Capture the cell that displays the provided text and extract its (X, Y) central coordinate. 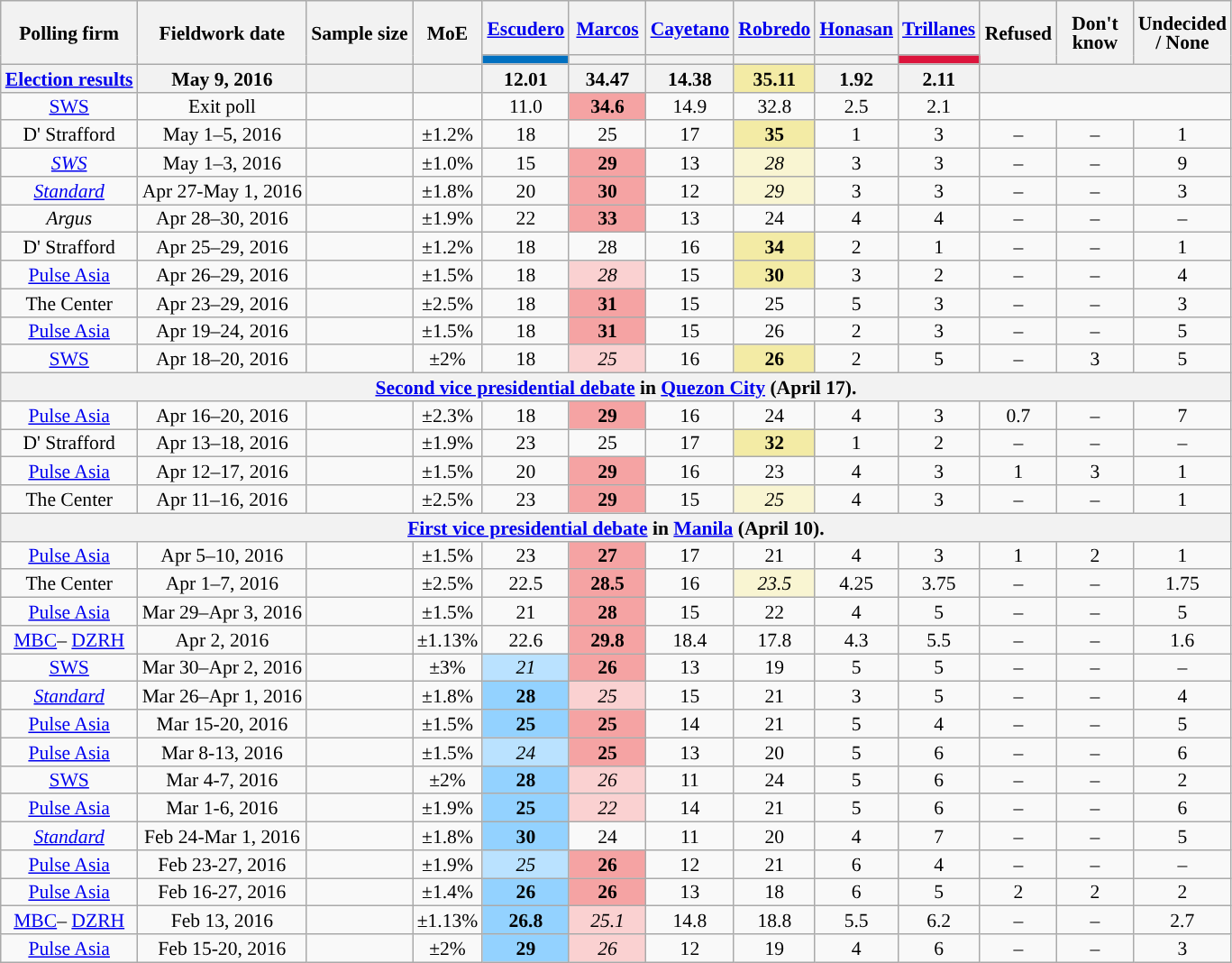
Argus (69, 218)
32 (774, 444)
First vice presidential debate in Manila (April 10). (616, 527)
1.92 (856, 78)
Mar 1-6, 2016 (223, 808)
Feb 23-27, 2016 (223, 864)
Undecided / None (1182, 32)
4.25 (856, 584)
MoE (448, 32)
±1.4% (448, 893)
Apr 18–20, 2016 (223, 359)
Trillanes (939, 28)
28.5 (607, 584)
4.3 (856, 640)
Apr 5–10, 2016 (223, 555)
29.8 (607, 640)
May 9, 2016 (223, 78)
3.75 (939, 584)
2.7 (1182, 920)
Apr 19–24, 2016 (223, 330)
Apr 23–29, 2016 (223, 303)
1.6 (1182, 640)
2.1 (939, 106)
0.7 (1018, 415)
35.11 (774, 78)
14.9 (690, 106)
Apr 1–7, 2016 (223, 584)
Apr 11–16, 2016 (223, 500)
22.5 (525, 584)
Feb 15-20, 2016 (223, 949)
Apr 13–18, 2016 (223, 444)
9 (1182, 162)
12.01 (525, 78)
Mar 30–Apr 2, 2016 (223, 667)
Don't know (1094, 32)
Refused (1018, 32)
32.8 (774, 106)
Polling firm (69, 32)
Apr 12–17, 2016 (223, 471)
6.2 (939, 920)
34.6 (607, 106)
Escudero (525, 28)
17.8 (774, 640)
±1.0% (448, 162)
May 1–5, 2016 (223, 135)
Mar 4-7, 2016 (223, 779)
2.5 (856, 106)
±2.3% (448, 415)
18.4 (690, 640)
Fieldwork date (223, 32)
May 1–3, 2016 (223, 162)
Marcos (607, 28)
23.5 (774, 584)
34.47 (607, 78)
1.75 (1182, 584)
Apr 16–20, 2016 (223, 415)
Robredo (774, 28)
Feb 13, 2016 (223, 920)
Apr 25–29, 2016 (223, 247)
14.8 (690, 920)
Feb 24-Mar 1, 2016 (223, 837)
Apr 27-May 1, 2016 (223, 191)
Cayetano (690, 28)
Mar 15-20, 2016 (223, 723)
18.8 (774, 920)
25.1 (607, 920)
Mar 29–Apr 3, 2016 (223, 611)
Apr 26–29, 2016 (223, 274)
35 (774, 135)
33 (607, 218)
14.38 (690, 78)
Mar 26–Apr 1, 2016 (223, 696)
22.6 (525, 640)
Second vice presidential debate in Quezon City (April 17). (616, 388)
27 (607, 555)
Honasan (856, 28)
34 (774, 247)
Exit poll (223, 106)
2.11 (939, 78)
11.0 (525, 106)
Election results (69, 78)
26.8 (525, 920)
±3% (448, 667)
Apr 28–30, 2016 (223, 218)
Apr 2, 2016 (223, 640)
Mar 8-13, 2016 (223, 752)
Sample size (359, 32)
Feb 16-27, 2016 (223, 893)
